Identify which cell holds the provided text, then report its (x, y) central coordinate. 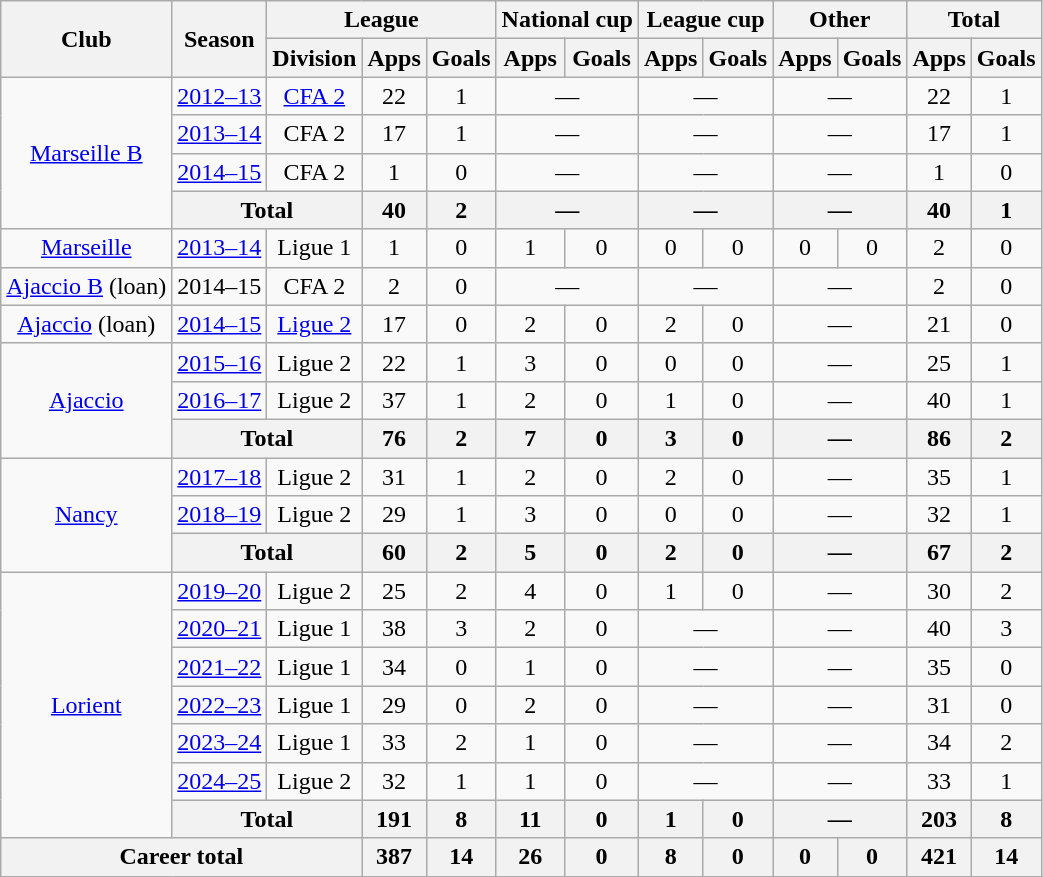
2017–18 (220, 477)
Ajaccio (loan) (86, 324)
Other (840, 20)
2012–13 (220, 96)
2018–19 (220, 515)
2022–23 (220, 705)
Ajaccio B (loan) (86, 286)
30 (939, 591)
67 (939, 553)
Ajaccio (86, 400)
38 (394, 629)
37 (394, 400)
387 (394, 857)
Career total (182, 857)
76 (394, 438)
Season (220, 39)
2019–20 (220, 591)
Club (86, 39)
421 (939, 857)
26 (530, 857)
Nancy (86, 515)
Division (314, 58)
11 (530, 819)
League cup (706, 20)
2016–17 (220, 400)
Marseille (86, 248)
2020–21 (220, 629)
2015–16 (220, 362)
National cup (567, 20)
7 (530, 438)
4 (530, 591)
Lorient (86, 705)
2024–25 (220, 781)
2021–22 (220, 667)
5 (530, 553)
203 (939, 819)
191 (394, 819)
60 (394, 553)
21 (939, 324)
League (382, 20)
Marseille B (86, 153)
86 (939, 438)
2023–24 (220, 743)
